From the cell containing the given text, extract its center point as [x, y] coordinate. 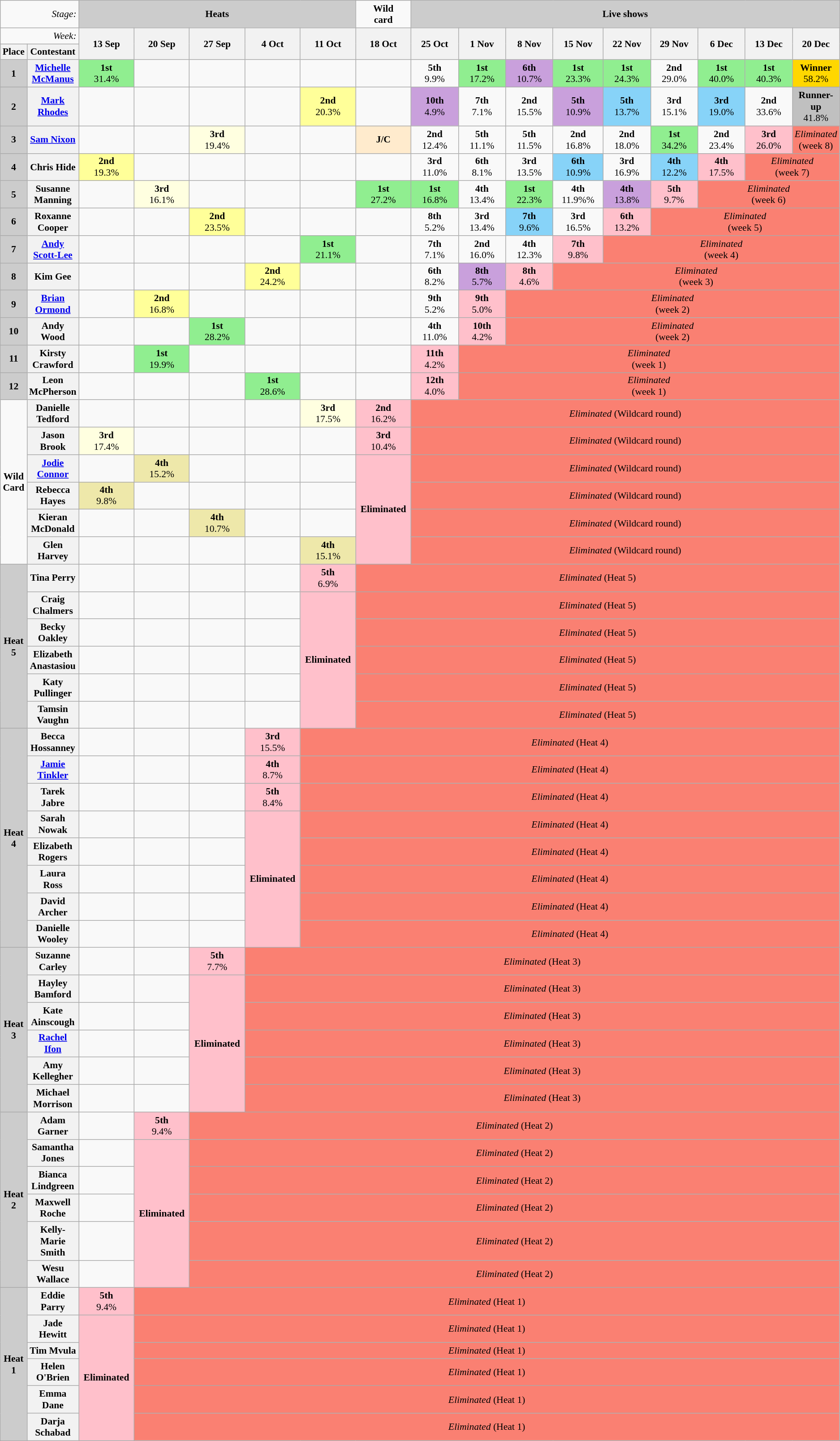
3rd17.4% [107, 441]
4th12.2% [674, 167]
Tina Perry [53, 578]
1st40.3% [769, 73]
5th8.4% [273, 797]
3rd11.0% [435, 167]
Winner58.2% [816, 73]
2nd23.4% [722, 140]
2nd33.6% [769, 107]
6th10.9% [578, 167]
11th4.2% [435, 358]
Maxwell Roche [53, 1208]
WildCard [13, 482]
Danielle Tedford [53, 414]
6th8.2% [435, 277]
22 Nov [627, 44]
20 Sep [162, 44]
12th4.0% [435, 386]
10th4.2% [482, 332]
9th5.2% [435, 304]
Michael Morrison [53, 1099]
Heat 2 [13, 1200]
Rebecca Hayes [53, 496]
3rd16.9% [627, 167]
5th13.7% [627, 107]
Mark Rhodes [53, 107]
Kim Gee [53, 277]
8 Nov [530, 44]
Jodie Connor [53, 469]
3rd15.5% [273, 742]
5th9.7% [674, 194]
Roxanne Cooper [53, 222]
15 Nov [578, 44]
2nd16.0% [482, 249]
Eliminated(week 7) [792, 167]
4th17.5% [722, 167]
1st28.2% [217, 332]
1st27.2% [383, 194]
Samantha Jones [53, 1153]
Bianca Lindgreen [53, 1180]
1st21.1% [328, 249]
Heat 3 [13, 1030]
David Archer [53, 907]
2nd18.0% [627, 140]
7th9.6% [530, 222]
Craig Chalmers [53, 605]
9 [13, 304]
Tarek Jabre [53, 797]
3rd13.5% [530, 167]
3rd16.1% [162, 194]
Jamie Tinkler [53, 770]
Leon McPherson [53, 386]
Runner-up41.8% [816, 107]
7th9.8% [578, 249]
3rd26.0% [769, 140]
Hayley Bamford [53, 988]
J/C [383, 140]
Eliminated(week 5) [745, 222]
8th4.6% [530, 277]
1st31.4% [107, 73]
3 [13, 140]
Wesu Wallace [53, 1274]
4 [13, 167]
Andy Scott-Lee [53, 249]
2nd15.5% [530, 107]
18 Oct [383, 44]
Eliminated(week 6) [769, 194]
Emma Dane [53, 1400]
Michelle McManus [53, 73]
Suzanne Carley [53, 962]
Brian Ormond [53, 304]
Becky Oakley [53, 633]
Eliminated(week 8) [816, 140]
6th10.7% [530, 73]
Kieran McDonald [53, 523]
4th11.9%% [578, 194]
Kirsty Crawford [53, 358]
20 Dec [816, 44]
Sam Nixon [53, 140]
3rd19.0% [722, 107]
4th8.7% [273, 770]
13 Dec [769, 44]
Heat 5 [13, 646]
1st16.8% [435, 194]
5th7.7% [217, 962]
7 [13, 249]
4th13.8% [627, 194]
2nd12.4% [435, 140]
Tim Mvula [53, 1350]
5th9.9% [435, 73]
11 [13, 358]
Glen Harvey [53, 550]
8 [13, 277]
9th5.0% [482, 304]
Laura Ross [53, 879]
Elizabeth Anastasiou [53, 660]
Heats [217, 14]
2nd16.2% [383, 414]
27 Sep [217, 44]
4th13.4% [482, 194]
8th5.7% [482, 277]
5th11.1% [482, 140]
6 [13, 222]
25 Oct [435, 44]
2nd23.5% [217, 222]
2nd20.3% [328, 107]
1st17.2% [482, 73]
11 Oct [328, 44]
3rd13.4% [482, 222]
5th10.9% [578, 107]
1st24.3% [627, 73]
4th9.8% [107, 496]
1 Nov [482, 44]
Eliminated(week 4) [721, 249]
3rd17.5% [328, 414]
6 Dec [722, 44]
13 Sep [107, 44]
Tamsin Vaughn [53, 715]
Heat 1 [13, 1364]
Heat 4 [13, 838]
Chris Hide [53, 167]
5th6.9% [328, 578]
1 [13, 73]
3rd15.1% [674, 107]
10 [13, 332]
3rd10.4% [383, 441]
1st28.6% [273, 386]
Rachel Ifon [53, 1043]
4th15.2% [162, 469]
4 Oct [273, 44]
4th12.3% [530, 249]
Wildcard [383, 14]
Jason Brook [53, 441]
Eddie Parry [53, 1301]
1st34.2% [674, 140]
Kelly-Marie Smith [53, 1241]
Katy Pullinger [53, 687]
4th11.0% [435, 332]
4th10.7% [217, 523]
3rd16.5% [578, 222]
2nd19.3% [107, 167]
2nd29.0% [674, 73]
10th4.9% [435, 107]
Adam Garner [53, 1126]
Danielle Wooley [53, 934]
Jade Hewitt [53, 1329]
Eliminated(week 3) [696, 277]
Sarah Nowak [53, 824]
5th11.5% [530, 140]
Darja Schabad [53, 1427]
2 [13, 107]
Andy Wood [53, 332]
Becca Hossanney [53, 742]
12 [13, 386]
3rd19.4% [217, 140]
Week: [39, 36]
29 Nov [674, 44]
Contestant [53, 52]
Helen O'Brien [53, 1372]
4th15.1% [328, 550]
1st40.0% [722, 73]
6th8.1% [482, 167]
8th5.2% [435, 222]
5 [13, 194]
Stage: [39, 14]
Place [13, 52]
2nd24.2% [273, 277]
1st22.3% [530, 194]
6th13.2% [627, 222]
1st23.3% [578, 73]
1st19.9% [162, 358]
Susanne Manning [53, 194]
Elizabeth Rogers [53, 852]
Live shows [625, 14]
Amy Kellegher [53, 1071]
Kate Ainscough [53, 1016]
